Capture the cell that displays the provided text and extract its [X, Y] central coordinate. 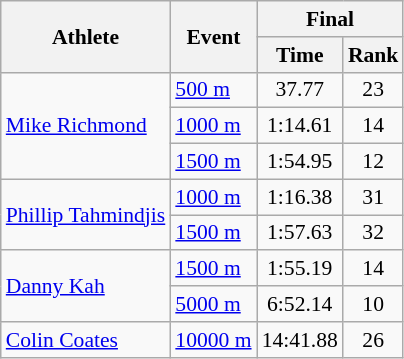
10000 m [213, 340]
31 [374, 197]
5000 m [213, 304]
Rank [374, 55]
500 m [213, 90]
Athlete [86, 36]
12 [374, 162]
32 [374, 233]
37.77 [300, 90]
Event [213, 36]
Time [300, 55]
23 [374, 90]
1:16.38 [300, 197]
Phillip Tahmindjis [86, 214]
Mike Richmond [86, 126]
Colin Coates [86, 340]
1:14.61 [300, 126]
1:57.63 [300, 233]
1:54.95 [300, 162]
6:52.14 [300, 304]
1:55.19 [300, 269]
14:41.88 [300, 340]
Danny Kah [86, 286]
26 [374, 340]
10 [374, 304]
Final [330, 19]
